Find where the given text appears and provide that cell's center as (X, Y) coordinate. 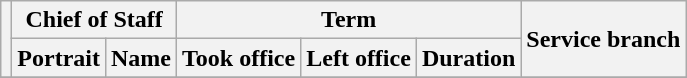
Service branch (604, 39)
Duration (468, 58)
Left office (359, 58)
Name (140, 58)
Portrait (59, 58)
Took office (239, 58)
Term (349, 20)
Chief of Staff (94, 20)
